Find where the given text appears and provide that cell's center as (X, Y) coordinate. 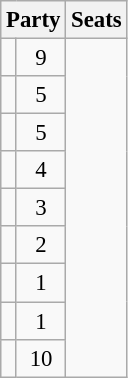
4 (40, 170)
2 (40, 245)
Seats (96, 20)
9 (40, 58)
Party (34, 20)
3 (40, 208)
10 (40, 358)
